Find where the given text appears and provide that cell's center as (X, Y) coordinate. 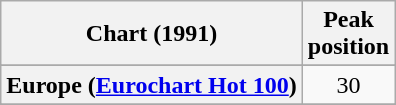
Europe (Eurochart Hot 100) (152, 85)
Peakposition (348, 34)
30 (348, 85)
Chart (1991) (152, 34)
